Extract the [X, Y] coordinate from the center of the cell holding the provided text.  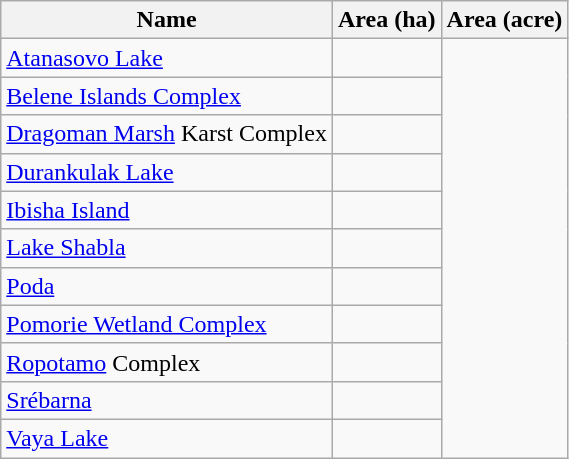
Belene Islands Complex [167, 96]
Durankulak Lake [167, 172]
Lake Shabla [167, 248]
Ibisha Island [167, 210]
Pomorie Wetland Complex [167, 324]
Ropotamo Complex [167, 362]
Area (ha) [386, 20]
Dragoman Marsh Karst Complex [167, 134]
Srébarna [167, 400]
Area (acre) [504, 20]
Vaya Lake [167, 438]
Name [167, 20]
Poda [167, 286]
Atanasovo Lake [167, 58]
